Extract the (x, y) coordinate from the center of the cell holding the provided text.  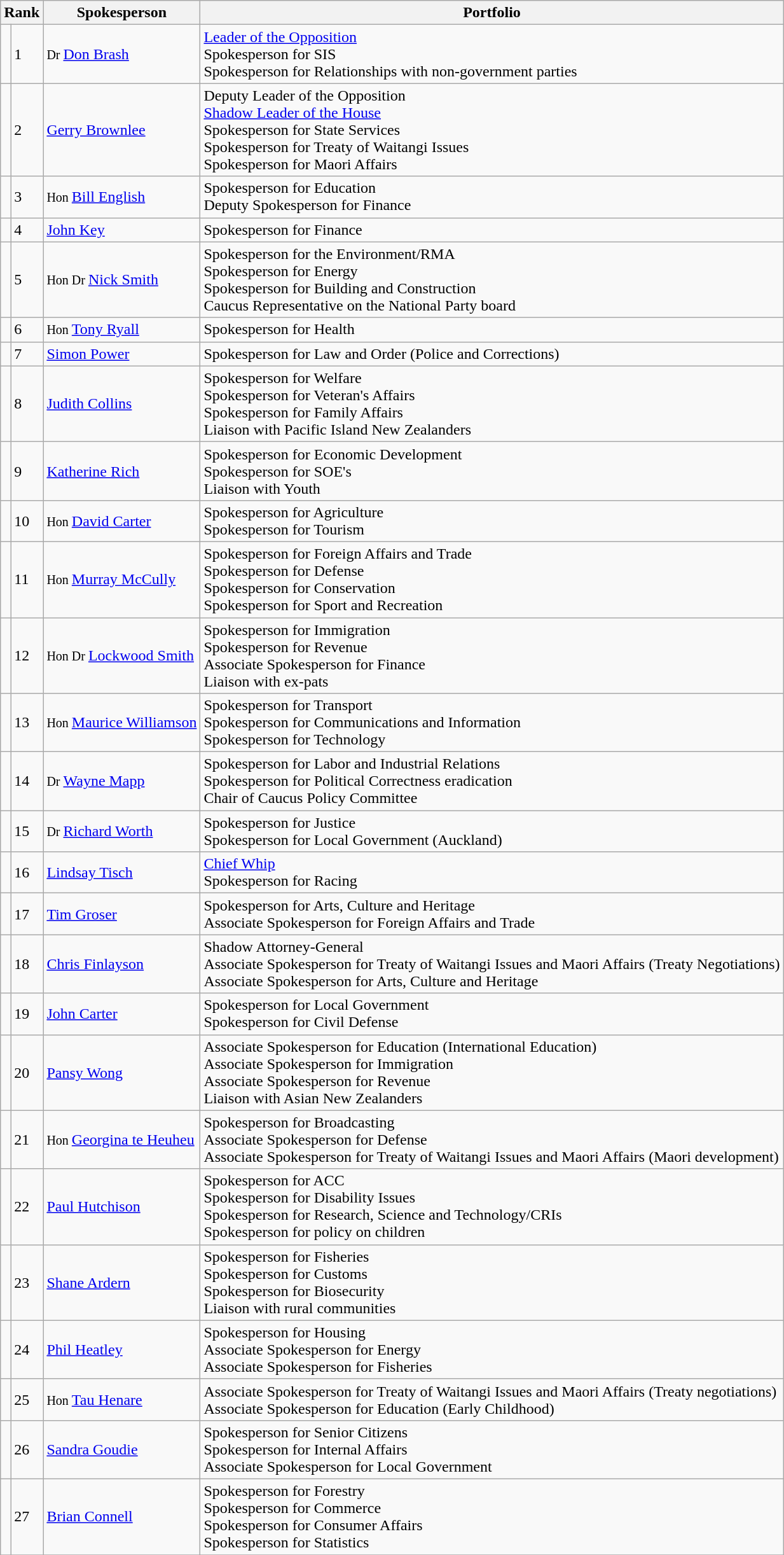
Hon Murray McCully (122, 579)
13 (27, 723)
Spokesperson for Foreign Affairs and TradeSpokesperson for DefenseSpokesperson for ConservationSpokesperson for Sport and Recreation (492, 579)
Spokesperson for FisheriesSpokesperson for CustomsSpokesperson for BiosecurityLiaison with rural communities (492, 1283)
23 (27, 1283)
Spokesperson for Economic DevelopmentSpokesperson for SOE'sLiaison with Youth (492, 471)
22 (27, 1206)
Hon Bill English (122, 197)
Spokesperson for Labor and Industrial RelationsSpokesperson for Political Correctness eradicationChair of Caucus Policy Committee (492, 781)
John Key (122, 230)
Hon Tony Ryall (122, 330)
Hon David Carter (122, 520)
Spokesperson for Arts, Culture and HeritageAssociate Spokesperson for Foreign Affairs and Trade (492, 914)
Pansy Wong (122, 1073)
Hon Dr Nick Smith (122, 280)
Dr Wayne Mapp (122, 781)
Spokesperson for WelfareSpokesperson for Veteran's AffairsSpokesperson for Family AffairsLiaison with Pacific Island New Zealanders (492, 403)
Chris Finlayson (122, 964)
John Carter (122, 1014)
Spokesperson for AgricultureSpokesperson for Tourism (492, 520)
Paul Hutchison (122, 1206)
5 (27, 280)
Spokesperson for ACCSpokesperson for Disability IssuesSpokesperson for Research, Science and Technology/CRIsSpokesperson for policy on children (492, 1206)
Phil Heatley (122, 1349)
Spokesperson for JusticeSpokesperson for Local Government (Auckland) (492, 831)
27 (27, 1517)
Hon Tau Henare (122, 1400)
18 (27, 964)
26 (27, 1449)
20 (27, 1073)
Brian Connell (122, 1517)
9 (27, 471)
Spokesperson for Law and Order (Police and Corrections) (492, 354)
25 (27, 1400)
4 (27, 230)
Spokesperson for EducationDeputy Spokesperson for Finance (492, 197)
Spokesperson for ForestrySpokesperson for CommerceSpokesperson for Consumer AffairsSpokesperson for Statistics (492, 1517)
Leader of the OppositionSpokesperson for SISSpokesperson for Relationships with non-government parties (492, 54)
Rank (22, 13)
Hon Georgina te Heuheu (122, 1140)
3 (27, 197)
Spokesperson for Local GovernmentSpokesperson for Civil Defense (492, 1014)
1 (27, 54)
Katherine Rich (122, 471)
7 (27, 354)
Spokesperson for Finance (492, 230)
Spokesperson (122, 13)
21 (27, 1140)
Dr Richard Worth (122, 831)
Shane Ardern (122, 1283)
Judith Collins (122, 403)
Hon Maurice Williamson (122, 723)
15 (27, 831)
Tim Groser (122, 914)
2 (27, 130)
Lindsay Tisch (122, 873)
Chief WhipSpokesperson for Racing (492, 873)
Portfolio (492, 13)
Sandra Goudie (122, 1449)
17 (27, 914)
16 (27, 873)
6 (27, 330)
Spokesperson for Senior CitizensSpokesperson for Internal AffairsAssociate Spokesperson for Local Government (492, 1449)
Spokesperson for Health (492, 330)
11 (27, 579)
Gerry Brownlee (122, 130)
Spokesperson for TransportSpokesperson for Communications and InformationSpokesperson for Technology (492, 723)
14 (27, 781)
Simon Power (122, 354)
8 (27, 403)
10 (27, 520)
Hon Dr Lockwood Smith (122, 655)
24 (27, 1349)
Spokesperson for HousingAssociate Spokesperson for EnergyAssociate Spokesperson for Fisheries (492, 1349)
Spokesperson for ImmigrationSpokesperson for RevenueAssociate Spokesperson for FinanceLiaison with ex-pats (492, 655)
Associate Spokesperson for Treaty of Waitangi Issues and Maori Affairs (Treaty negotiations)Associate Spokesperson for Education (Early Childhood) (492, 1400)
19 (27, 1014)
Dr Don Brash (122, 54)
12 (27, 655)
